Locate the cell with the specified text and output its (x, y) center coordinate. 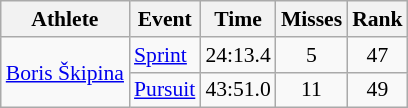
Rank (378, 19)
Sprint (164, 55)
24:13.4 (238, 55)
49 (378, 90)
5 (312, 55)
11 (312, 90)
Time (238, 19)
Event (164, 19)
47 (378, 55)
43:51.0 (238, 90)
Boris Škipina (65, 72)
Misses (312, 19)
Pursuit (164, 90)
Athlete (65, 19)
